Output the [x, y] coordinate of the center of the cell containing the given text.  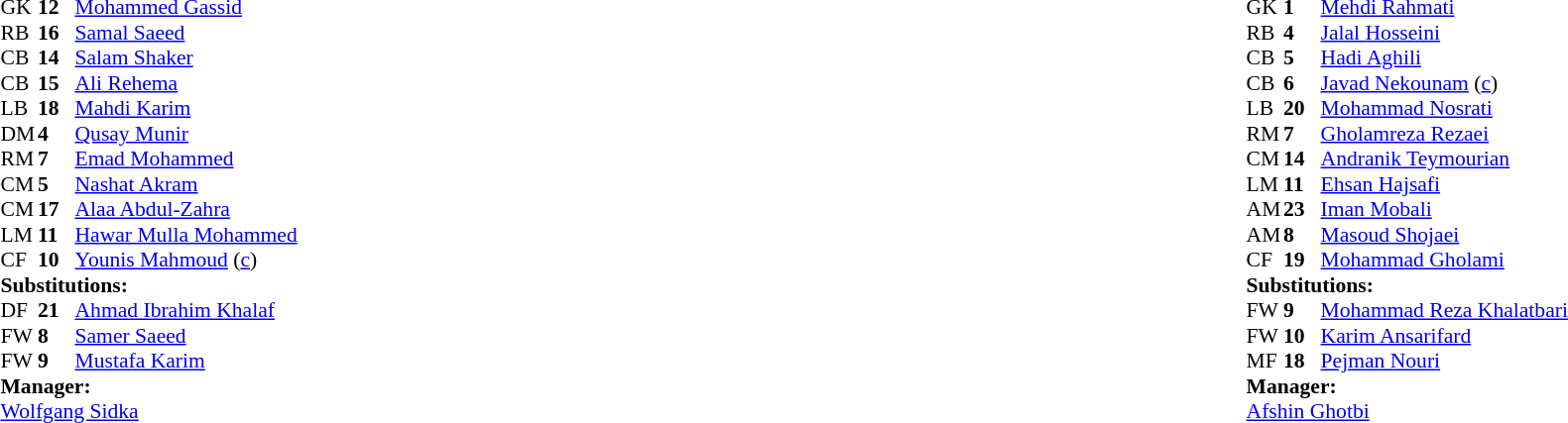
23 [1302, 209]
Jalal Hosseini [1444, 33]
Gholamreza Rezaei [1444, 134]
20 [1302, 108]
Ehsan Hajsafi [1444, 184]
DF [19, 310]
Hawar Mulla Mohammed [186, 235]
Mustafa Karim [186, 362]
Ali Rehema [186, 83]
Karim Ansarifard [1444, 336]
19 [1302, 261]
Mohammad Nosrati [1444, 108]
Javad Nekounam (c) [1444, 83]
17 [57, 209]
MF [1266, 362]
Mahdi Karim [186, 108]
Salam Shaker [186, 58]
6 [1302, 83]
DM [19, 134]
Mohammad Gholami [1444, 261]
Emad Mohammed [186, 159]
Masoud Shojaei [1444, 235]
Hadi Aghili [1444, 58]
16 [57, 33]
Alaa Abdul-Zahra [186, 209]
Nashat Akram [186, 184]
Samer Saeed [186, 336]
Qusay Munir [186, 134]
Pejman Nouri [1444, 362]
Andranik Teymourian [1444, 159]
Iman Mobali [1444, 209]
Ahmad Ibrahim Khalaf [186, 310]
Younis Mahmoud (c) [186, 261]
15 [57, 83]
Mohammad Reza Khalatbari [1444, 310]
Samal Saeed [186, 33]
21 [57, 310]
